Search for the cell housing the specified text and yield its [x, y] center coordinate. 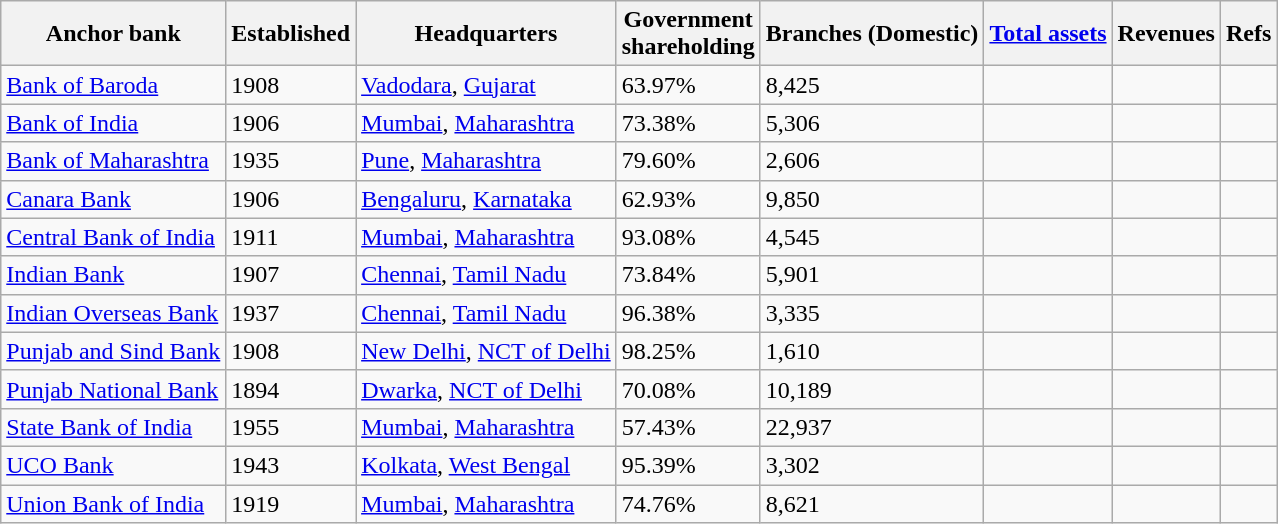
Dwarka, NCT of Delhi [486, 389]
9,850 [872, 199]
1907 [291, 275]
3,335 [872, 313]
1935 [291, 161]
Kolkata, West Bengal [486, 465]
2,606 [872, 161]
Pune, Maharashtra [486, 161]
Punjab National Bank [114, 389]
8,621 [872, 503]
10,189 [872, 389]
98.25% [688, 351]
79.60% [688, 161]
22,937 [872, 427]
State Bank of India [114, 427]
62.93% [688, 199]
1943 [291, 465]
Bank of Maharashtra [114, 161]
Punjab and Sind Bank [114, 351]
Indian Overseas Bank [114, 313]
8,425 [872, 85]
UCO Bank [114, 465]
Revenues [1166, 34]
Anchor bank [114, 34]
New Delhi, NCT of Delhi [486, 351]
Bengaluru, Karnataka [486, 199]
1937 [291, 313]
5,901 [872, 275]
1894 [291, 389]
96.38% [688, 313]
93.08% [688, 237]
Bank of Baroda [114, 85]
73.84% [688, 275]
Canara Bank [114, 199]
Headquarters [486, 34]
3,302 [872, 465]
Union Bank of India [114, 503]
1919 [291, 503]
Refs [1248, 34]
4,545 [872, 237]
74.76% [688, 503]
Vadodara, Gujarat [486, 85]
5,306 [872, 123]
Bank of India [114, 123]
70.08% [688, 389]
63.97% [688, 85]
95.39% [688, 465]
1911 [291, 237]
1955 [291, 427]
Branches (Domestic) [872, 34]
Established [291, 34]
Total assets [1048, 34]
Indian Bank [114, 275]
57.43% [688, 427]
Government shareholding [688, 34]
Central Bank of India [114, 237]
1,610 [872, 351]
73.38% [688, 123]
